From the cell containing the given text, extract its center point as (x, y) coordinate. 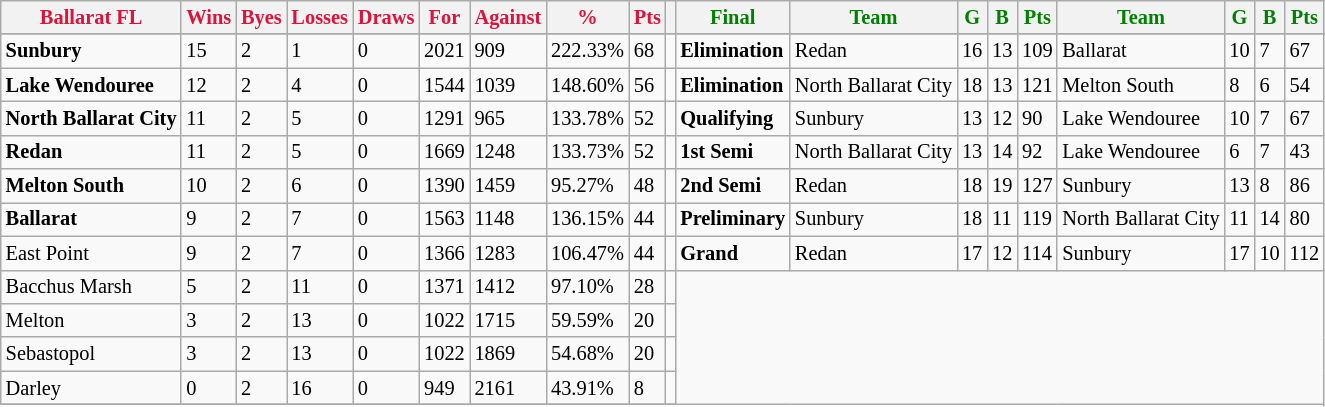
43 (1304, 152)
59.59% (588, 320)
1039 (508, 85)
East Point (92, 253)
119 (1037, 219)
97.10% (588, 287)
54.68% (588, 354)
112 (1304, 253)
1412 (508, 287)
1283 (508, 253)
1st Semi (732, 152)
80 (1304, 219)
127 (1037, 186)
48 (648, 186)
Against (508, 17)
133.78% (588, 118)
Sebastopol (92, 354)
1371 (444, 287)
1148 (508, 219)
28 (648, 287)
1715 (508, 320)
909 (508, 51)
43.91% (588, 388)
19 (1002, 186)
90 (1037, 118)
1366 (444, 253)
2021 (444, 51)
949 (444, 388)
Wins (208, 17)
1563 (444, 219)
56 (648, 85)
86 (1304, 186)
Melton (92, 320)
Final (732, 17)
114 (1037, 253)
222.33% (588, 51)
121 (1037, 85)
% (588, 17)
1390 (444, 186)
For (444, 17)
Bacchus Marsh (92, 287)
109 (1037, 51)
148.60% (588, 85)
1459 (508, 186)
Darley (92, 388)
92 (1037, 152)
54 (1304, 85)
Grand (732, 253)
1 (320, 51)
15 (208, 51)
Ballarat FL (92, 17)
133.73% (588, 152)
Byes (261, 17)
95.27% (588, 186)
Qualifying (732, 118)
2nd Semi (732, 186)
Losses (320, 17)
4 (320, 85)
68 (648, 51)
1544 (444, 85)
1291 (444, 118)
136.15% (588, 219)
965 (508, 118)
Preliminary (732, 219)
2161 (508, 388)
Draws (386, 17)
1869 (508, 354)
1669 (444, 152)
106.47% (588, 253)
1248 (508, 152)
